Search for the cell housing the specified text and yield its [X, Y] center coordinate. 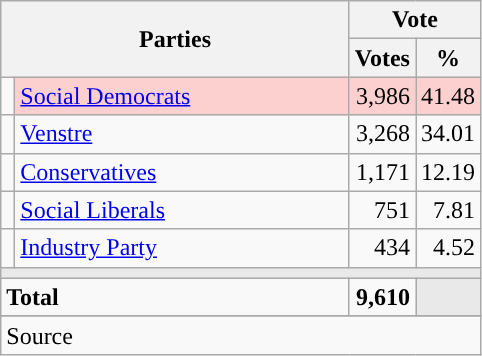
Industry Party [182, 248]
751 [382, 210]
3,986 [382, 96]
7.81 [448, 210]
Conservatives [182, 172]
Social Democrats [182, 96]
Votes [382, 58]
Parties [176, 39]
4.52 [448, 248]
3,268 [382, 134]
12.19 [448, 172]
1,171 [382, 172]
Total [176, 297]
Source [241, 335]
41.48 [448, 96]
Venstre [182, 134]
434 [382, 248]
Vote [414, 20]
9,610 [382, 297]
34.01 [448, 134]
% [448, 58]
Social Liberals [182, 210]
